Extract the [X, Y] coordinate from the center of the cell holding the provided text.  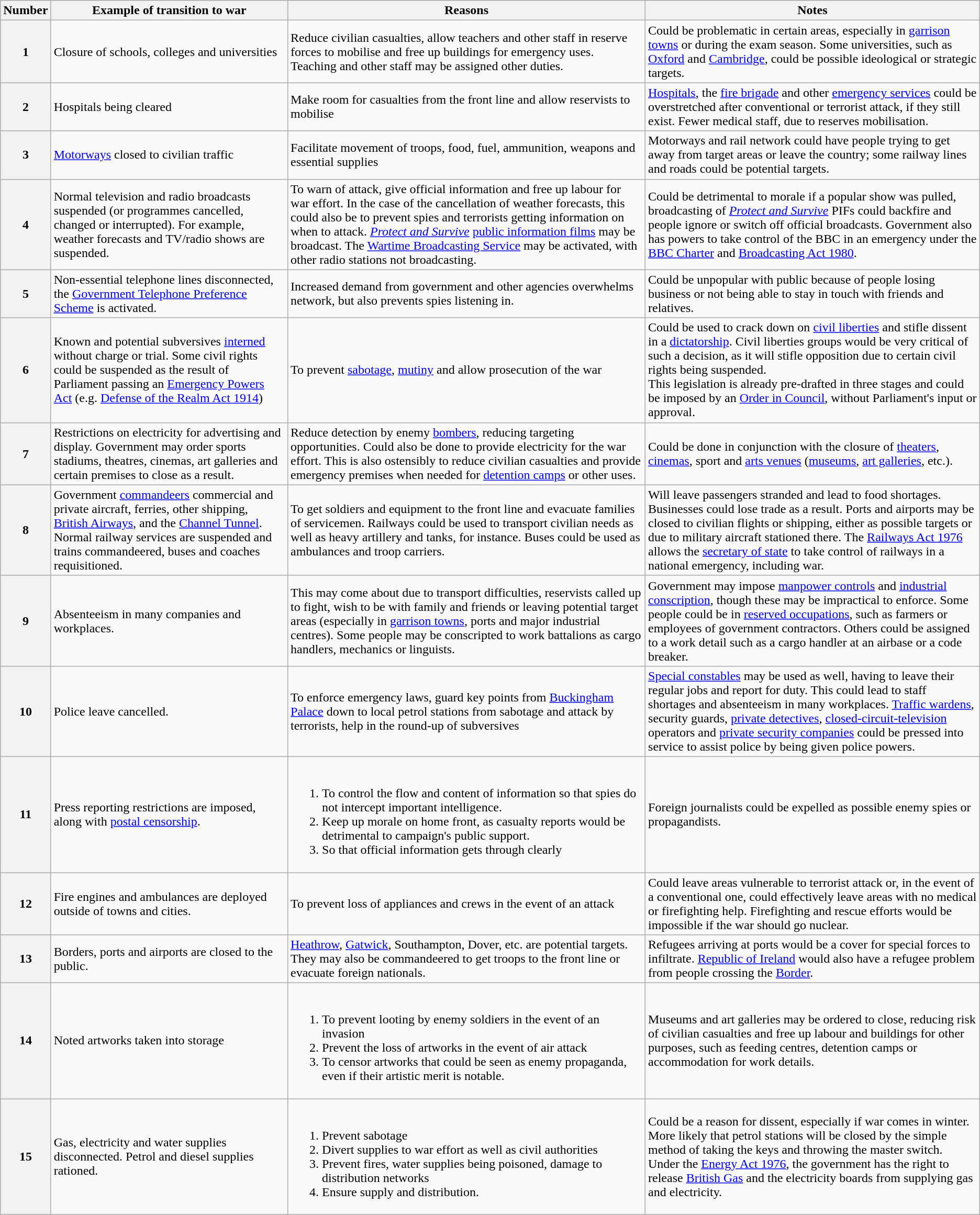
4 [26, 224]
Number [26, 10]
Increased demand from government and other agencies overwhelms network, but also prevents spies listening in. [467, 294]
12 [26, 904]
1 [26, 51]
11 [26, 815]
Could be unpopular with public because of people losing business or not being able to stay in touch with friends and relatives. [812, 294]
14 [26, 1041]
To prevent sabotage, mutiny and allow prosecution of the war [467, 370]
7 [26, 453]
Gas, electricity and water supplies disconnected. Petrol and diesel supplies rationed. [169, 1157]
Hospitals being cleared [169, 107]
Foreign journalists could be expelled as possible enemy spies or propagandists. [812, 815]
2 [26, 107]
Borders, ports and airports are closed to the public. [169, 959]
Notes [812, 10]
3 [26, 155]
6 [26, 370]
8 [26, 530]
Example of transition to war [169, 10]
Noted artworks taken into storage [169, 1041]
Motorways closed to civilian traffic [169, 155]
Reasons [467, 10]
Police leave cancelled. [169, 711]
5 [26, 294]
15 [26, 1157]
Non-essential telephone lines disconnected, the Government Telephone Preference Scheme is activated. [169, 294]
Make room for casualties from the front line and allow reservists to mobilise [467, 107]
9 [26, 621]
Could be done in conjunction with the closure of theaters, cinemas, sport and arts venues (museums, art galleries, etc.). [812, 453]
Closure of schools, colleges and universities [169, 51]
Fire engines and ambulances are deployed outside of towns and cities. [169, 904]
13 [26, 959]
To prevent loss of appliances and crews in the event of an attack [467, 904]
Press reporting restrictions are imposed, along with postal censorship. [169, 815]
Absenteeism in many companies and workplaces. [169, 621]
Facilitate movement of troops, food, fuel, ammunition, weapons and essential supplies [467, 155]
10 [26, 711]
